Scan for the cell matching the given text and deliver its [X, Y] coordinate at center. 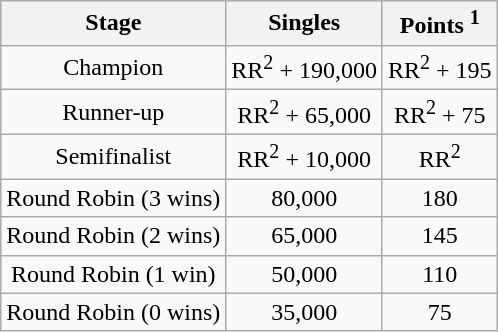
Semifinalist [114, 156]
Round Robin (0 wins) [114, 312]
Round Robin (3 wins) [114, 198]
RR2 + 195 [440, 68]
Champion [114, 68]
RR2 + 75 [440, 112]
Round Robin (1 win) [114, 274]
Runner-up [114, 112]
Stage [114, 24]
RR2 [440, 156]
35,000 [304, 312]
75 [440, 312]
RR2 + 10,000 [304, 156]
110 [440, 274]
80,000 [304, 198]
50,000 [304, 274]
Points 1 [440, 24]
RR2 + 65,000 [304, 112]
145 [440, 236]
Singles [304, 24]
RR2 + 190,000 [304, 68]
180 [440, 198]
65,000 [304, 236]
Round Robin (2 wins) [114, 236]
